Locate the cell with the specified text and output its (x, y) center coordinate. 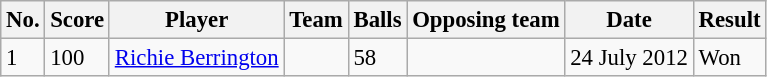
Opposing team (486, 20)
24 July 2012 (629, 58)
Date (629, 20)
Player (196, 20)
Score (78, 20)
1 (23, 58)
Team (316, 20)
No. (23, 20)
Won (730, 58)
Richie Berrington (196, 58)
Balls (378, 20)
58 (378, 58)
100 (78, 58)
Result (730, 20)
